From the cell containing the given text, extract its center point as (X, Y) coordinate. 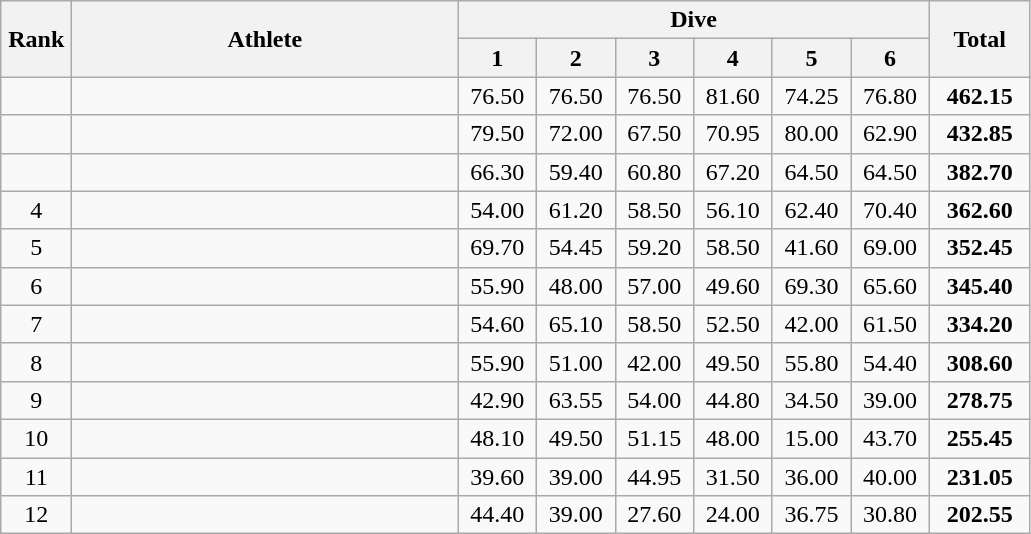
334.20 (980, 324)
Athlete (265, 39)
63.55 (576, 400)
30.80 (890, 515)
44.95 (654, 477)
67.20 (734, 172)
69.00 (890, 248)
60.80 (654, 172)
12 (36, 515)
74.25 (812, 96)
42.90 (498, 400)
432.85 (980, 134)
362.60 (980, 210)
34.50 (812, 400)
57.00 (654, 286)
255.45 (980, 438)
62.90 (890, 134)
24.00 (734, 515)
70.95 (734, 134)
2 (576, 58)
56.10 (734, 210)
62.40 (812, 210)
382.70 (980, 172)
67.50 (654, 134)
54.40 (890, 362)
79.50 (498, 134)
80.00 (812, 134)
27.60 (654, 515)
11 (36, 477)
231.05 (980, 477)
31.50 (734, 477)
41.60 (812, 248)
69.30 (812, 286)
3 (654, 58)
51.00 (576, 362)
51.15 (654, 438)
65.10 (576, 324)
59.40 (576, 172)
202.55 (980, 515)
61.50 (890, 324)
54.60 (498, 324)
8 (36, 362)
69.70 (498, 248)
44.40 (498, 515)
9 (36, 400)
Dive (694, 20)
48.10 (498, 438)
278.75 (980, 400)
65.60 (890, 286)
72.00 (576, 134)
Total (980, 39)
59.20 (654, 248)
81.60 (734, 96)
44.80 (734, 400)
36.75 (812, 515)
36.00 (812, 477)
66.30 (498, 172)
462.15 (980, 96)
61.20 (576, 210)
43.70 (890, 438)
54.45 (576, 248)
7 (36, 324)
1 (498, 58)
352.45 (980, 248)
308.60 (980, 362)
10 (36, 438)
Rank (36, 39)
15.00 (812, 438)
76.80 (890, 96)
40.00 (890, 477)
39.60 (498, 477)
345.40 (980, 286)
52.50 (734, 324)
49.60 (734, 286)
70.40 (890, 210)
55.80 (812, 362)
